Extract the (X, Y) coordinate from the center of the cell holding the provided text.  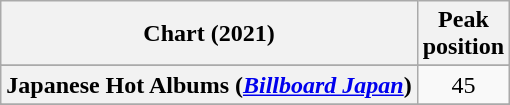
45 (463, 85)
Chart (2021) (209, 34)
Japanese Hot Albums (Billboard Japan) (209, 85)
Peakposition (463, 34)
